Provide the (X, Y) coordinate of the cell's center where the given text is located.  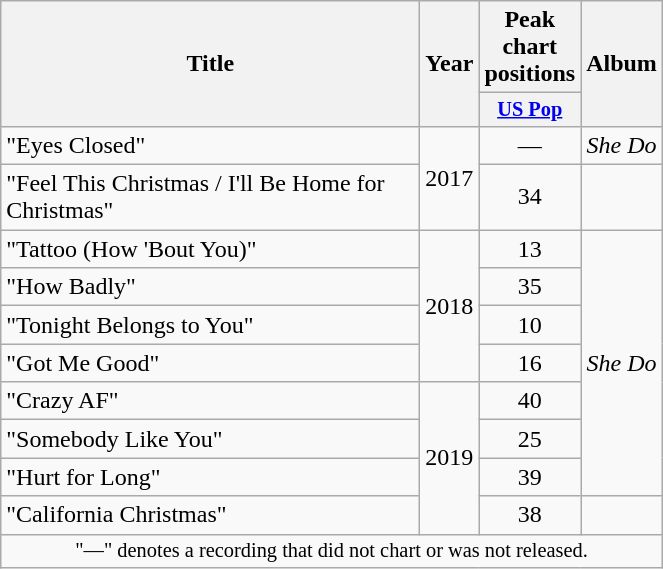
"Feel This Christmas / I'll Be Home for Christmas" (210, 198)
Peak chart positions (530, 47)
"Tonight Belongs to You" (210, 325)
"Somebody Like You" (210, 439)
16 (530, 363)
38 (530, 515)
25 (530, 439)
"Hurt for Long" (210, 477)
39 (530, 477)
13 (530, 249)
Year (450, 64)
"Crazy AF" (210, 401)
"How Badly" (210, 287)
2019 (450, 458)
— (530, 145)
10 (530, 325)
"Tattoo (How 'Bout You)" (210, 249)
2017 (450, 178)
"Eyes Closed" (210, 145)
"Got Me Good" (210, 363)
Album (622, 64)
35 (530, 287)
Title (210, 64)
40 (530, 401)
"—" denotes a recording that did not chart or was not released. (332, 551)
34 (530, 198)
US Pop (530, 110)
2018 (450, 306)
"California Christmas" (210, 515)
